Identify which cell holds the provided text, then report its [x, y] central coordinate. 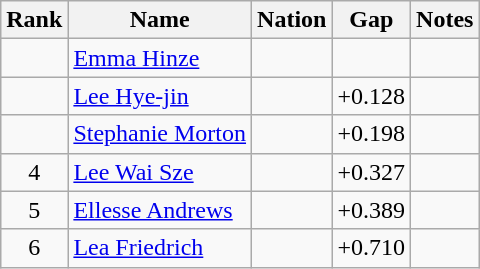
+0.389 [372, 210]
+0.128 [372, 96]
5 [34, 210]
Stephanie Morton [160, 134]
Lee Hye-jin [160, 96]
Name [160, 20]
Notes [445, 20]
Nation [292, 20]
Lea Friedrich [160, 248]
+0.198 [372, 134]
Rank [34, 20]
4 [34, 172]
Gap [372, 20]
+0.710 [372, 248]
Lee Wai Sze [160, 172]
6 [34, 248]
+0.327 [372, 172]
Ellesse Andrews [160, 210]
Emma Hinze [160, 58]
